Output the (X, Y) coordinate of the center of the cell containing the given text.  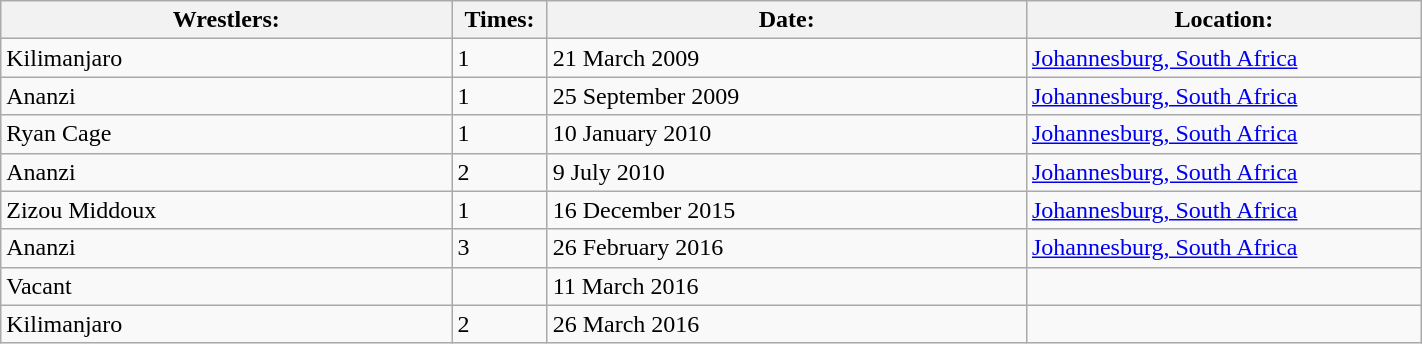
21 March 2009 (786, 58)
Times: (500, 20)
3 (500, 248)
25 September 2009 (786, 96)
16 December 2015 (786, 210)
Date: (786, 20)
Ryan Cage (226, 134)
Vacant (226, 286)
10 January 2010 (786, 134)
Location: (1224, 20)
26 March 2016 (786, 324)
9 July 2010 (786, 172)
Wrestlers: (226, 20)
Zizou Middoux (226, 210)
11 March 2016 (786, 286)
26 February 2016 (786, 248)
